Pinpoint the cell where the given text exists, returning its [x, y] midpoint coordinate. 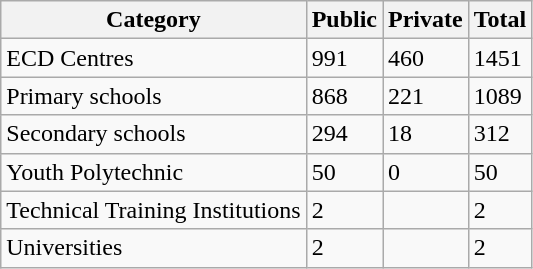
Youth Polytechnic [154, 172]
460 [426, 58]
Total [500, 20]
312 [500, 134]
Category [154, 20]
868 [344, 96]
294 [344, 134]
ECD Centres [154, 58]
221 [426, 96]
18 [426, 134]
Secondary schools [154, 134]
Technical Training Institutions [154, 210]
0 [426, 172]
Primary schools [154, 96]
1089 [500, 96]
991 [344, 58]
Private [426, 20]
Public [344, 20]
Universities [154, 248]
1451 [500, 58]
